Return the [x, y] coordinate for the center point of the cell that contains the specified text.  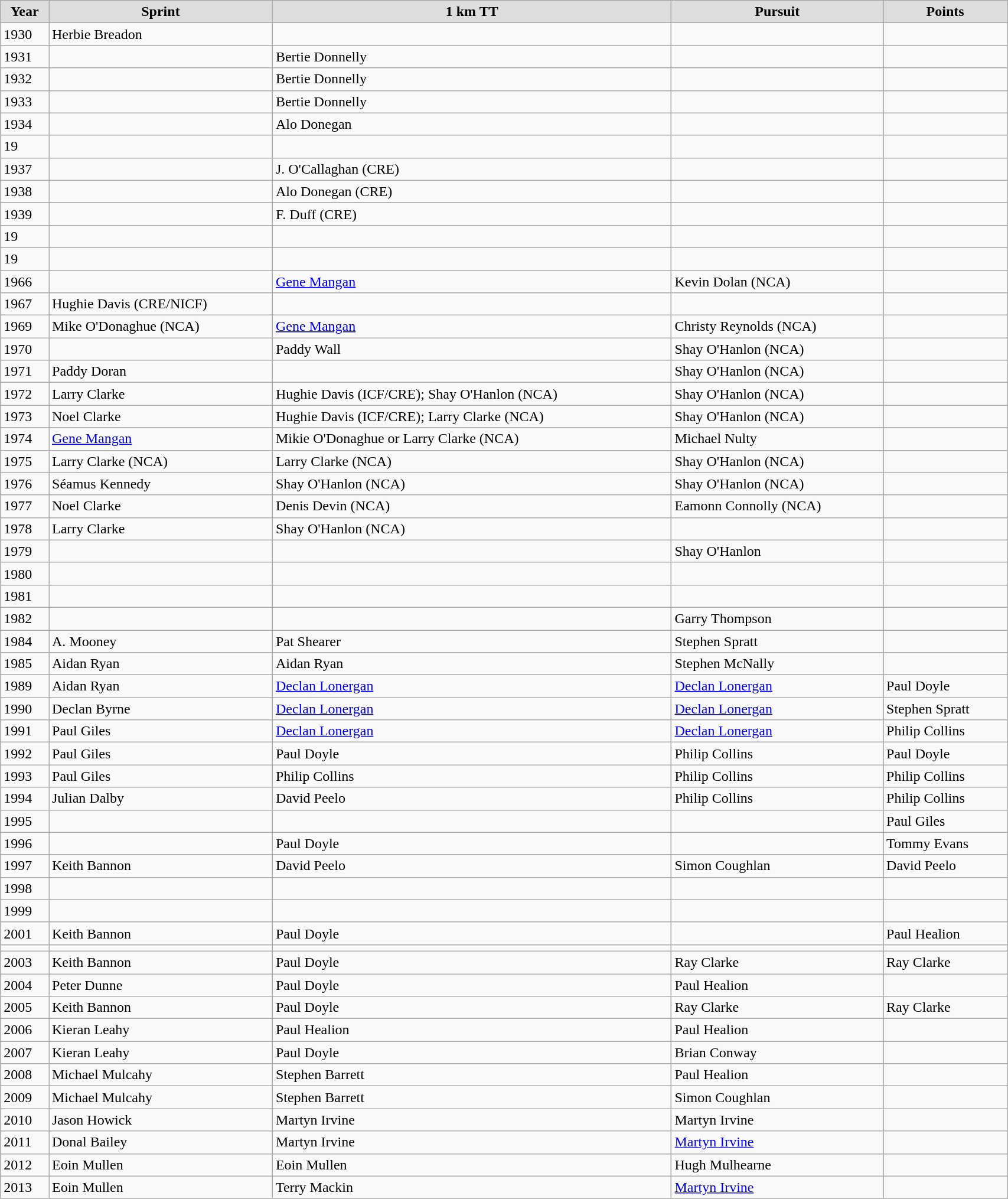
1993 [25, 776]
Jason Howick [161, 1120]
2013 [25, 1187]
1989 [25, 686]
Paddy Wall [472, 349]
1991 [25, 731]
Declan Byrne [161, 709]
Denis Devin (NCA) [472, 506]
1996 [25, 843]
1992 [25, 754]
1932 [25, 79]
1930 [25, 34]
Julian Dalby [161, 799]
1966 [25, 282]
Kevin Dolan (NCA) [777, 282]
1 km TT [472, 12]
2006 [25, 1030]
Michael Nulty [777, 439]
Hughie Davis (CRE/NICF) [161, 304]
1972 [25, 394]
1984 [25, 641]
Séamus Kennedy [161, 484]
1931 [25, 57]
1979 [25, 551]
Brian Conway [777, 1053]
J. O'Callaghan (CRE) [472, 169]
Stephen McNally [777, 664]
1985 [25, 664]
Paddy Doran [161, 372]
1971 [25, 372]
Peter Dunne [161, 985]
Mikie O'Donaghue or Larry Clarke (NCA) [472, 439]
1970 [25, 349]
1976 [25, 484]
1975 [25, 461]
A. Mooney [161, 641]
Pat Shearer [472, 641]
Tommy Evans [945, 843]
2011 [25, 1142]
1995 [25, 821]
1977 [25, 506]
Terry Mackin [472, 1187]
Alo Donegan [472, 124]
1939 [25, 214]
1982 [25, 618]
F. Duff (CRE) [472, 214]
Sprint [161, 12]
Garry Thompson [777, 618]
2005 [25, 1008]
1937 [25, 169]
Mike O'Donaghue (NCA) [161, 327]
Christy Reynolds (NCA) [777, 327]
2009 [25, 1097]
1980 [25, 574]
1973 [25, 416]
1938 [25, 191]
Pursuit [777, 12]
1999 [25, 911]
2010 [25, 1120]
2012 [25, 1165]
1934 [25, 124]
1967 [25, 304]
1933 [25, 102]
Herbie Breadon [161, 34]
Hughie Davis (ICF/CRE); Shay O'Hanlon (NCA) [472, 394]
1974 [25, 439]
Hugh Mulhearne [777, 1165]
1998 [25, 888]
Donal Bailey [161, 1142]
1997 [25, 866]
1978 [25, 529]
2007 [25, 1053]
1969 [25, 327]
2008 [25, 1075]
1994 [25, 799]
Shay O'Hanlon [777, 551]
2001 [25, 933]
Eamonn Connolly (NCA) [777, 506]
1981 [25, 596]
Alo Donegan (CRE) [472, 191]
Year [25, 12]
1990 [25, 709]
2004 [25, 985]
Hughie Davis (ICF/CRE); Larry Clarke (NCA) [472, 416]
Points [945, 12]
2003 [25, 962]
